Find where the given text appears and provide that cell's center as (x, y) coordinate. 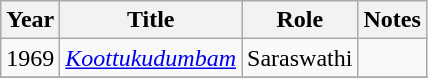
Saraswathi (300, 58)
Title (151, 20)
Koottukudumbam (151, 58)
1969 (30, 58)
Role (300, 20)
Year (30, 20)
Notes (392, 20)
